Capture the cell that displays the provided text and extract its [x, y] central coordinate. 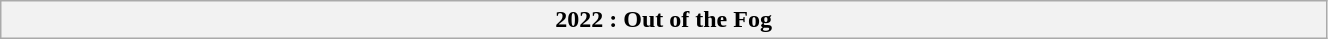
2022 : Out of the Fog [664, 20]
